Find where the given text appears and provide that cell's center as [x, y] coordinate. 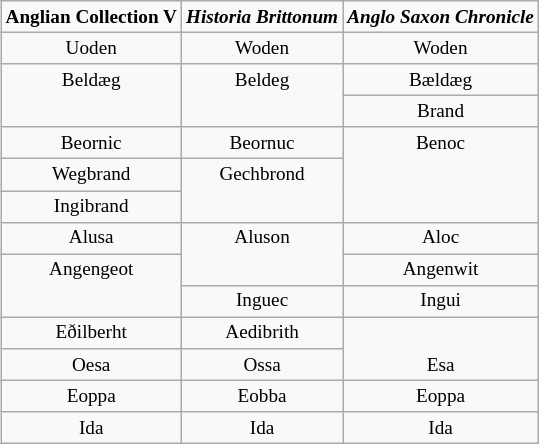
Anglo Saxon Chronicle [441, 17]
Beldæg [92, 96]
Wegbrand [92, 175]
Beornic [92, 143]
Alusa [92, 238]
Esa [441, 348]
Eðilberht [92, 333]
Aedibrith [262, 333]
Benoc [441, 174]
Uoden [92, 48]
Eobba [262, 396]
Ingui [441, 302]
Beldeg [262, 96]
Anglian Collection V [92, 17]
Gechbrond [262, 190]
Bældæg [441, 80]
Angengeot [92, 286]
Historia Brittonum [262, 17]
Aluson [262, 254]
Aloc [441, 238]
Oesa [92, 365]
Beornuc [262, 143]
Inguec [262, 302]
Angenwit [441, 270]
Ingibrand [92, 207]
Brand [441, 112]
Ossa [262, 365]
